Scan for the cell matching the given text and deliver its (x, y) coordinate at center. 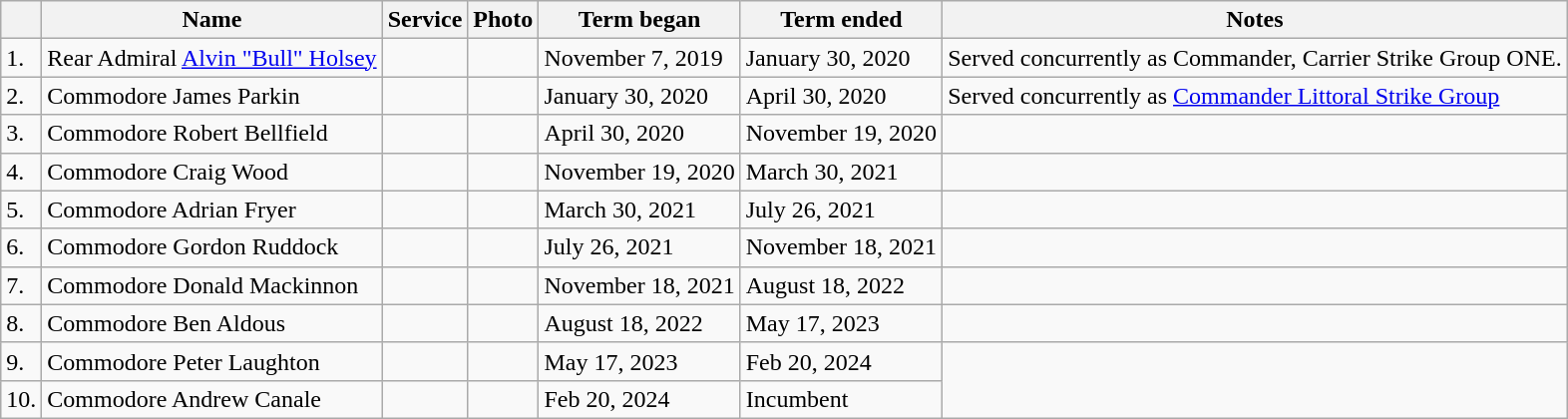
Service (425, 20)
7. (22, 285)
2. (22, 96)
Rear Admiral Alvin "Bull" Holsey (211, 58)
Commodore Gordon Ruddock (211, 247)
Commodore Peter Laughton (211, 361)
Term began (639, 20)
10. (22, 399)
Served concurrently as Commander, Carrier Strike Group ONE. (1255, 58)
Name (211, 20)
November 7, 2019 (639, 58)
Commodore Ben Aldous (211, 323)
Served concurrently as Commander Littoral Strike Group (1255, 96)
1. (22, 58)
6. (22, 247)
9. (22, 361)
Commodore Robert Bellfield (211, 134)
Term ended (841, 20)
5. (22, 209)
Notes (1255, 20)
Commodore Adrian Fryer (211, 209)
Commodore Donald Mackinnon (211, 285)
Incumbent (841, 399)
8. (22, 323)
Photo (503, 20)
Commodore Craig Wood (211, 172)
Commodore Andrew Canale (211, 399)
3. (22, 134)
Commodore James Parkin (211, 96)
4. (22, 172)
